Return the (X, Y) coordinate for the center point of the cell that contains the specified text.  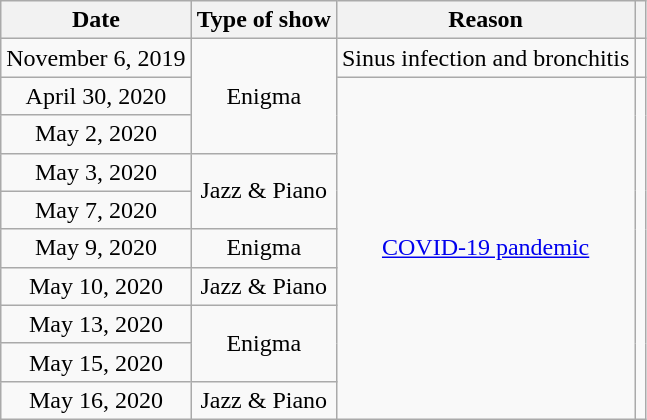
Sinus infection and bronchitis (485, 58)
November 6, 2019 (96, 58)
Date (96, 20)
May 9, 2020 (96, 248)
May 10, 2020 (96, 286)
May 16, 2020 (96, 400)
Type of show (264, 20)
May 3, 2020 (96, 172)
Reason (485, 20)
May 2, 2020 (96, 134)
May 7, 2020 (96, 210)
May 15, 2020 (96, 362)
COVID-19 pandemic (485, 248)
April 30, 2020 (96, 96)
May 13, 2020 (96, 324)
